Provide the (X, Y) coordinate of the cell's center where the given text is located.  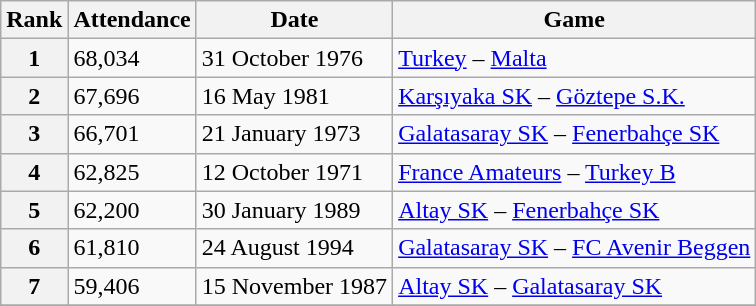
Galatasaray SK – Fenerbahçe SK (574, 134)
7 (34, 286)
4 (34, 172)
Karşıyaka SK – Göztepe S.K. (574, 96)
66,701 (132, 134)
France Amateurs – Turkey B (574, 172)
68,034 (132, 58)
6 (34, 248)
21 January 1973 (294, 134)
3 (34, 134)
16 May 1981 (294, 96)
62,200 (132, 210)
Galatasaray SK – FC Avenir Beggen (574, 248)
Altay SK – Galatasaray SK (574, 286)
67,696 (132, 96)
Game (574, 20)
15 November 1987 (294, 286)
62,825 (132, 172)
30 January 1989 (294, 210)
12 October 1971 (294, 172)
Turkey – Malta (574, 58)
Attendance (132, 20)
61,810 (132, 248)
24 August 1994 (294, 248)
59,406 (132, 286)
31 October 1976 (294, 58)
Date (294, 20)
Altay SK – Fenerbahçe SK (574, 210)
Rank (34, 20)
1 (34, 58)
2 (34, 96)
5 (34, 210)
